From the cell containing the given text, extract its center point as [X, Y] coordinate. 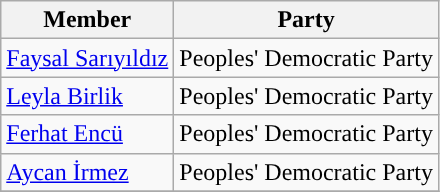
Leyla Birlik [88, 96]
Faysal Sarıyıldız [88, 58]
Ferhat Encü [88, 134]
Party [306, 20]
Member [88, 20]
Aycan İrmez [88, 172]
